Detect which cell encompasses the target text, then output its [x, y] center coordinate. 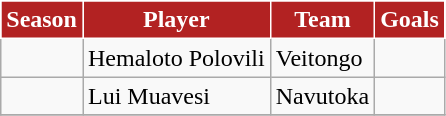
Player [176, 20]
Hemaloto Polovili [176, 58]
Goals [410, 20]
Lui Muavesi [176, 96]
Season [42, 20]
Team [322, 20]
Veitongo [322, 58]
Navutoka [322, 96]
